Return the [x, y] coordinate for the center point of the cell that contains the specified text.  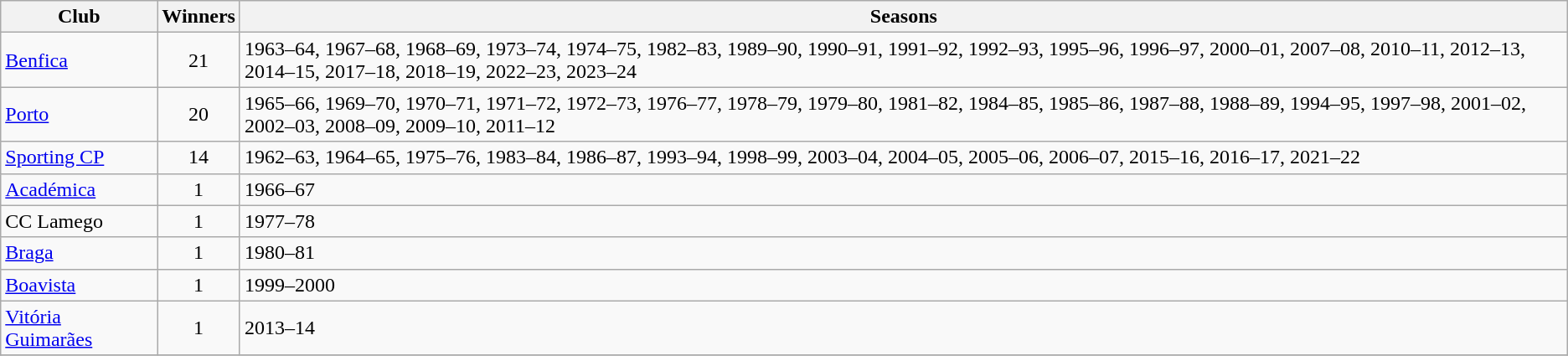
CC Lamego [79, 221]
Winners [199, 17]
Sporting CP [79, 157]
Académica [79, 189]
Seasons [903, 17]
Vitória Guimarães [79, 328]
2013–14 [903, 328]
Braga [79, 253]
1962–63, 1964–65, 1975–76, 1983–84, 1986–87, 1993–94, 1998–99, 2003–04, 2004–05, 2005–06, 2006–07, 2015–16, 2016–17, 2021–22 [903, 157]
Boavista [79, 285]
1977–78 [903, 221]
Porto [79, 114]
1980–81 [903, 253]
14 [199, 157]
Club [79, 17]
1966–67 [903, 189]
1999–2000 [903, 285]
Benfica [79, 60]
21 [199, 60]
20 [199, 114]
